Provide the (X, Y) coordinate of the cell's center where the given text is located.  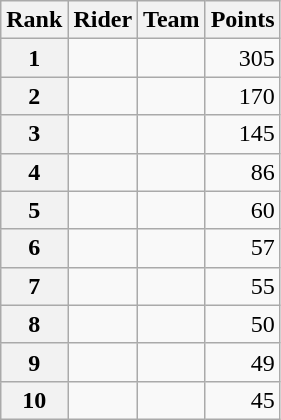
86 (242, 172)
6 (34, 248)
4 (34, 172)
8 (34, 324)
Rider (103, 20)
305 (242, 58)
1 (34, 58)
57 (242, 248)
45 (242, 400)
50 (242, 324)
Points (242, 20)
3 (34, 134)
10 (34, 400)
170 (242, 96)
Team (172, 20)
145 (242, 134)
2 (34, 96)
49 (242, 362)
Rank (34, 20)
7 (34, 286)
55 (242, 286)
5 (34, 210)
60 (242, 210)
9 (34, 362)
